Provide the [x, y] coordinate of the cell's center where the given text is located.  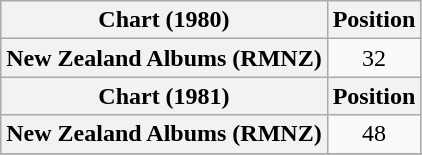
Chart (1980) [164, 20]
Chart (1981) [164, 96]
32 [374, 58]
48 [374, 134]
